For the text-containing cell, return its midpoint in [x, y] coordinate format. 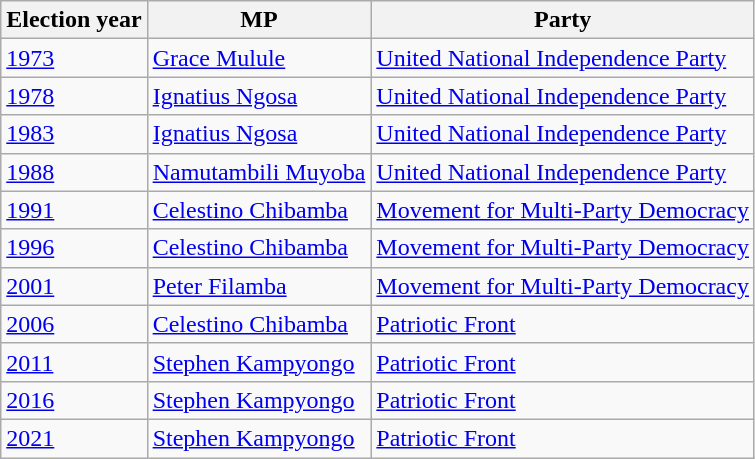
1978 [74, 96]
1991 [74, 210]
Party [563, 20]
1988 [74, 172]
1983 [74, 134]
MP [259, 20]
Peter Filamba [259, 286]
Namutambili Muyoba [259, 172]
2016 [74, 400]
2006 [74, 324]
1973 [74, 58]
1996 [74, 248]
2001 [74, 286]
Election year [74, 20]
Grace Mulule [259, 58]
2021 [74, 438]
2011 [74, 362]
